Identify which cell holds the provided text, then report its [X, Y] central coordinate. 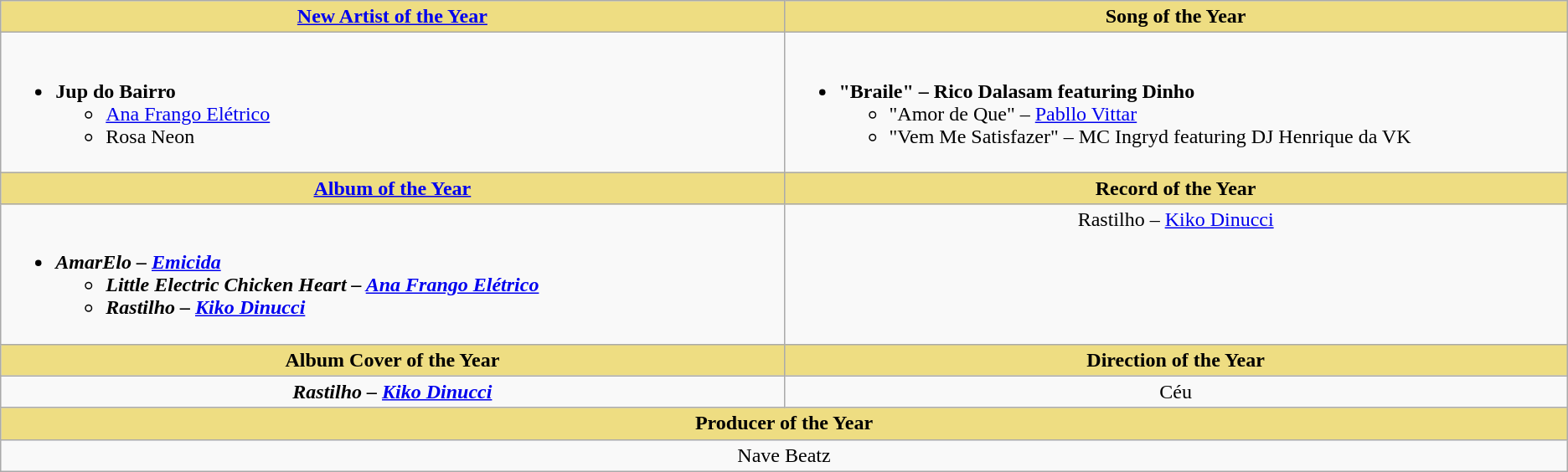
Song of the Year [1176, 17]
AmarElo – EmicidaLittle Electric Chicken Heart – Ana Frango ElétricoRastilho – Kiko Dinucci [392, 274]
New Artist of the Year [392, 17]
Nave Beatz [784, 455]
Producer of the Year [784, 423]
"Braile" – Rico Dalasam featuring Dinho"Amor de Que" – Pabllo Vittar"Vem Me Satisfazer" – MC Ingryd featuring DJ Henrique da VK [1176, 102]
Jup do BairroAna Frango ElétricoRosa Neon [392, 102]
Record of the Year [1176, 188]
Céu [1176, 392]
Album of the Year [392, 188]
Direction of the Year [1176, 360]
Album Cover of the Year [392, 360]
